Output the [X, Y] coordinate of the center of the cell containing the given text.  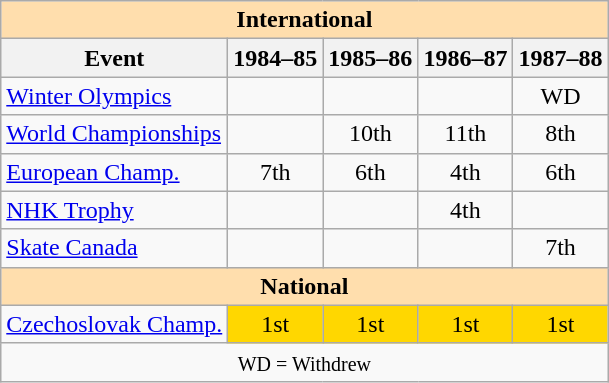
World Championships [114, 134]
Event [114, 58]
WD [560, 96]
Czechoslovak Champ. [114, 324]
1986–87 [466, 58]
Skate Canada [114, 248]
Winter Olympics [114, 96]
National [304, 286]
1984–85 [276, 58]
8th [560, 134]
NHK Trophy [114, 210]
11th [466, 134]
WD = Withdrew [304, 362]
1985–86 [370, 58]
International [304, 20]
1987–88 [560, 58]
European Champ. [114, 172]
10th [370, 134]
